Return [x, y] of the center of cell containing provided text 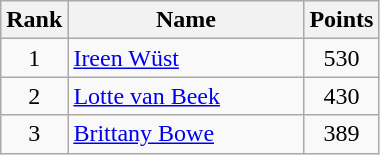
1 [34, 58]
430 [342, 96]
Ireen Wüst [186, 58]
389 [342, 134]
Brittany Bowe [186, 134]
3 [34, 134]
Rank [34, 20]
530 [342, 58]
Points [342, 20]
Lotte van Beek [186, 96]
2 [34, 96]
Name [186, 20]
